From the cell containing the given text, extract its center point as [X, Y] coordinate. 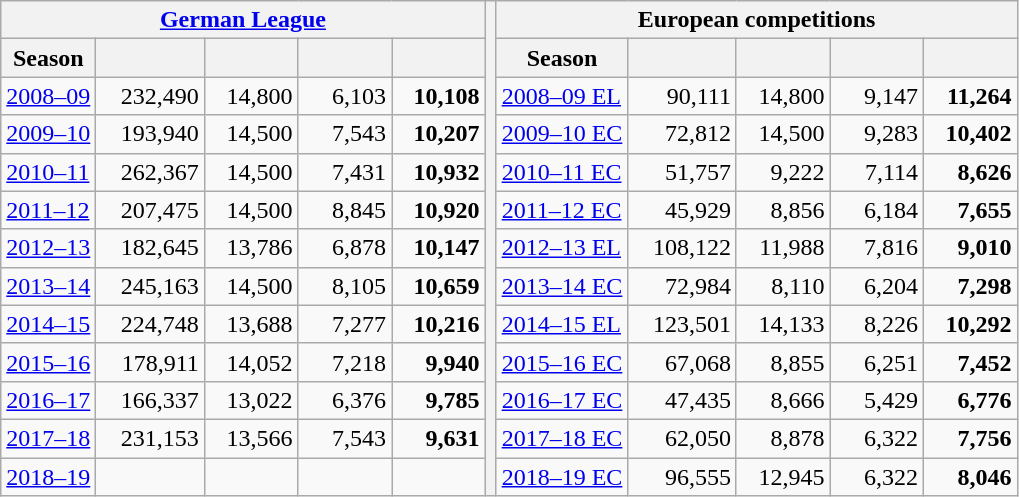
2010–11 [48, 172]
14,052 [251, 362]
10,402 [971, 134]
2014–15 EL [562, 324]
6,204 [877, 286]
262,367 [150, 172]
13,786 [251, 248]
9,940 [439, 362]
2015–16 EC [562, 362]
2018–19 EC [562, 477]
10,207 [439, 134]
2013–14 EC [562, 286]
62,050 [682, 438]
8,226 [877, 324]
6,251 [877, 362]
8,046 [971, 477]
13,022 [251, 400]
90,111 [682, 96]
8,626 [971, 172]
9,222 [783, 172]
72,812 [682, 134]
2016–17 [48, 400]
7,756 [971, 438]
European competitions [756, 20]
166,337 [150, 400]
10,108 [439, 96]
10,147 [439, 248]
12,945 [783, 477]
6,376 [345, 400]
2016–17 EC [562, 400]
10,216 [439, 324]
2013–14 [48, 286]
10,932 [439, 172]
8,878 [783, 438]
178,911 [150, 362]
2015–16 [48, 362]
2009–10 EC [562, 134]
8,845 [345, 210]
231,153 [150, 438]
67,068 [682, 362]
47,435 [682, 400]
7,298 [971, 286]
13,688 [251, 324]
7,218 [345, 362]
9,785 [439, 400]
207,475 [150, 210]
7,431 [345, 172]
11,988 [783, 248]
2014–15 [48, 324]
6,184 [877, 210]
10,920 [439, 210]
45,929 [682, 210]
123,501 [682, 324]
2012–13 [48, 248]
2012–13 EL [562, 248]
9,283 [877, 134]
2008–09 [48, 96]
232,490 [150, 96]
6,103 [345, 96]
10,292 [971, 324]
11,264 [971, 96]
German League [243, 20]
6,776 [971, 400]
7,452 [971, 362]
2011–12 EC [562, 210]
9,147 [877, 96]
2011–12 [48, 210]
14,133 [783, 324]
8,110 [783, 286]
2010–11 EC [562, 172]
8,666 [783, 400]
6,878 [345, 248]
8,856 [783, 210]
8,855 [783, 362]
2008–09 EL [562, 96]
7,816 [877, 248]
51,757 [682, 172]
96,555 [682, 477]
5,429 [877, 400]
2017–18 [48, 438]
7,114 [877, 172]
7,277 [345, 324]
10,659 [439, 286]
2009–10 [48, 134]
224,748 [150, 324]
193,940 [150, 134]
7,655 [971, 210]
72,984 [682, 286]
9,631 [439, 438]
245,163 [150, 286]
2018–19 [48, 477]
2017–18 EC [562, 438]
108,122 [682, 248]
8,105 [345, 286]
13,566 [251, 438]
182,645 [150, 248]
9,010 [971, 248]
